Extract the (x, y) coordinate from the center of the cell holding the provided text.  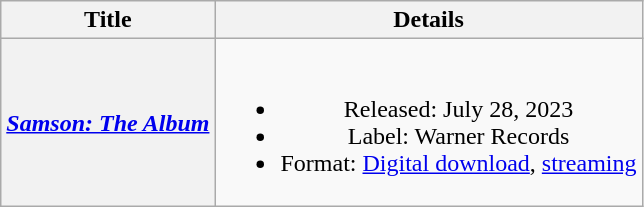
Details (428, 20)
Released: July 28, 2023Label: Warner RecordsFormat: Digital download, streaming (428, 122)
Samson: The Album (108, 122)
Title (108, 20)
